Scan for the cell matching the given text and deliver its [X, Y] coordinate at center. 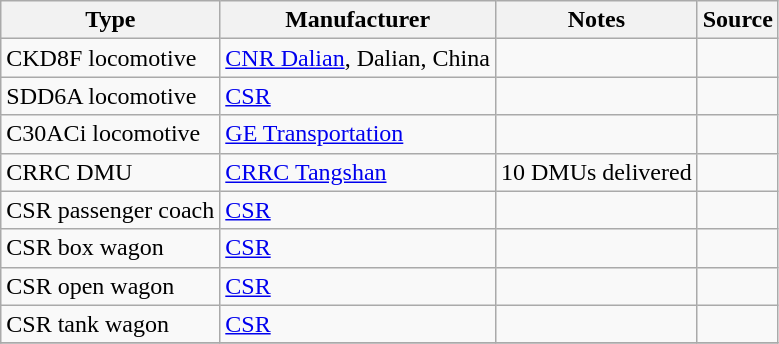
Type [110, 20]
C30ACi locomotive [110, 134]
Manufacturer [358, 20]
Notes [596, 20]
CSR passenger coach [110, 210]
CRRC Tangshan [358, 172]
10 DMUs delivered [596, 172]
CSR box wagon [110, 248]
CSR tank wagon [110, 324]
CSR open wagon [110, 286]
CKD8F locomotive [110, 58]
CRRC DMU [110, 172]
GE Transportation [358, 134]
CNR Dalian, Dalian, China [358, 58]
Source [738, 20]
SDD6A locomotive [110, 96]
